Determine the [x, y] coordinate at the center of the cell enclosing the given text.  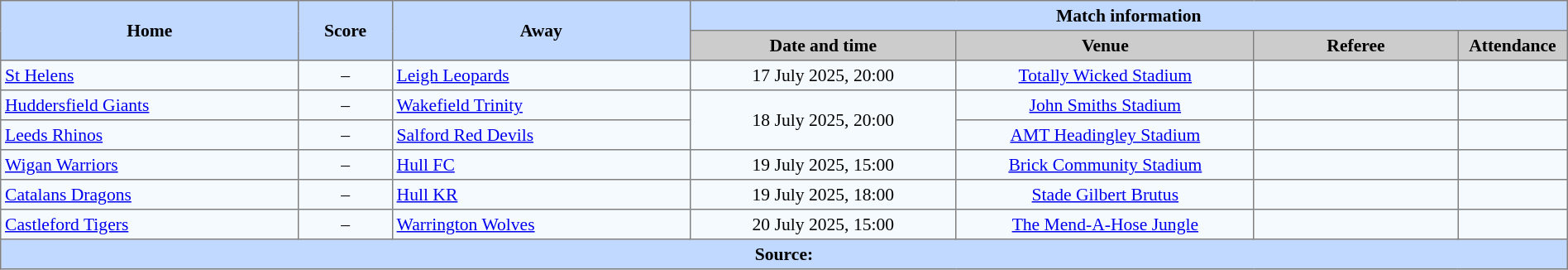
Catalans Dragons [150, 195]
20 July 2025, 15:00 [823, 224]
Stade Gilbert Brutus [1105, 195]
Leeds Rhinos [150, 135]
Totally Wicked Stadium [1105, 75]
Castleford Tigers [150, 224]
19 July 2025, 18:00 [823, 195]
Brick Community Stadium [1105, 165]
Warrington Wolves [541, 224]
John Smiths Stadium [1105, 105]
18 July 2025, 20:00 [823, 120]
Date and time [823, 46]
The Mend-A-Hose Jungle [1105, 224]
St Helens [150, 75]
Match information [1128, 16]
Wigan Warriors [150, 165]
Attendance [1513, 46]
Venue [1105, 46]
Hull KR [541, 195]
Wakefield Trinity [541, 105]
Score [346, 31]
Home [150, 31]
Leigh Leopards [541, 75]
Source: [784, 254]
17 July 2025, 20:00 [823, 75]
AMT Headingley Stadium [1105, 135]
Huddersfield Giants [150, 105]
Hull FC [541, 165]
Referee [1355, 46]
19 July 2025, 15:00 [823, 165]
Salford Red Devils [541, 135]
Away [541, 31]
